Provide the [X, Y] coordinate of the cell's center where the given text is located.  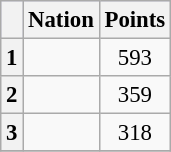
2 [12, 95]
1 [12, 58]
Nation [61, 20]
Points [134, 20]
318 [134, 133]
593 [134, 58]
3 [12, 133]
359 [134, 95]
